From the cell containing the given text, extract its center point as [x, y] coordinate. 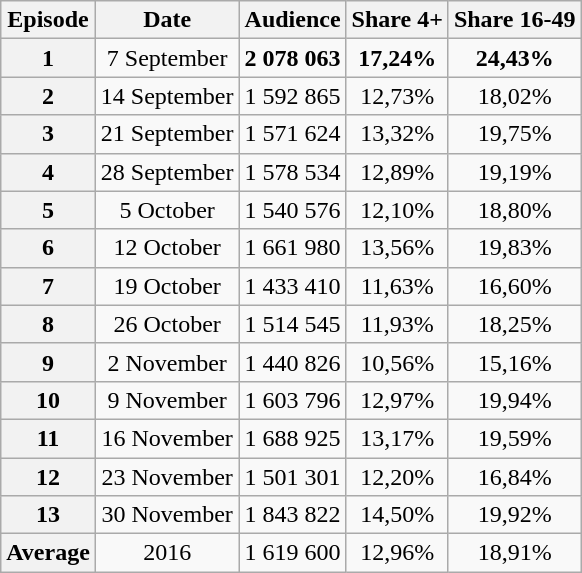
16 November [167, 438]
14,50% [397, 515]
19,94% [514, 400]
30 November [167, 515]
19,92% [514, 515]
12,20% [397, 477]
1 440 826 [292, 362]
12 October [167, 248]
3 [48, 134]
1 [48, 58]
13 [48, 515]
Episode [48, 20]
19 October [167, 286]
18,25% [514, 324]
12,97% [397, 400]
11,93% [397, 324]
9 [48, 362]
Date [167, 20]
18,02% [514, 96]
11,63% [397, 286]
19,19% [514, 172]
21 September [167, 134]
14 September [167, 96]
1 661 980 [292, 248]
12,89% [397, 172]
13,32% [397, 134]
2 078 063 [292, 58]
1 603 796 [292, 400]
9 November [167, 400]
19,75% [514, 134]
1 514 545 [292, 324]
1 433 410 [292, 286]
1 571 624 [292, 134]
12,73% [397, 96]
1 843 822 [292, 515]
18,91% [514, 553]
26 October [167, 324]
24,43% [514, 58]
1 619 600 [292, 553]
1 592 865 [292, 96]
Share 16-49 [514, 20]
17,24% [397, 58]
12 [48, 477]
13,56% [397, 248]
12,96% [397, 553]
11 [48, 438]
19,83% [514, 248]
Average [48, 553]
16,60% [514, 286]
4 [48, 172]
28 September [167, 172]
16,84% [514, 477]
6 [48, 248]
2016 [167, 553]
5 October [167, 210]
1 501 301 [292, 477]
2 November [167, 362]
Share 4+ [397, 20]
7 September [167, 58]
15,16% [514, 362]
12,10% [397, 210]
2 [48, 96]
19,59% [514, 438]
5 [48, 210]
23 November [167, 477]
1 578 534 [292, 172]
13,17% [397, 438]
10 [48, 400]
18,80% [514, 210]
8 [48, 324]
10,56% [397, 362]
1 540 576 [292, 210]
7 [48, 286]
Audience [292, 20]
1 688 925 [292, 438]
